Detect which cell encompasses the target text, then output its [X, Y] center coordinate. 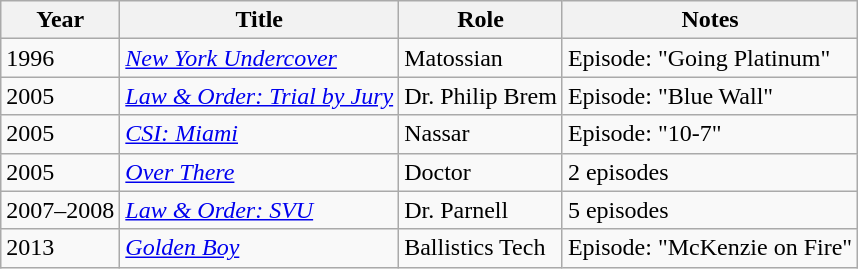
Year [60, 20]
Doctor [481, 172]
Episode: "10-7" [710, 134]
CSI: Miami [260, 134]
Episode: "Going Platinum" [710, 58]
Over There [260, 172]
Ballistics Tech [481, 248]
Dr. Parnell [481, 210]
1996 [60, 58]
Golden Boy [260, 248]
Episode: "McKenzie on Fire" [710, 248]
2007–2008 [60, 210]
2 episodes [710, 172]
Role [481, 20]
2013 [60, 248]
New York Undercover [260, 58]
Nassar [481, 134]
Episode: "Blue Wall" [710, 96]
Law & Order: SVU [260, 210]
Matossian [481, 58]
5 episodes [710, 210]
Notes [710, 20]
Dr. Philip Brem [481, 96]
Title [260, 20]
Law & Order: Trial by Jury [260, 96]
